Detect which cell encompasses the target text, then output its (x, y) center coordinate. 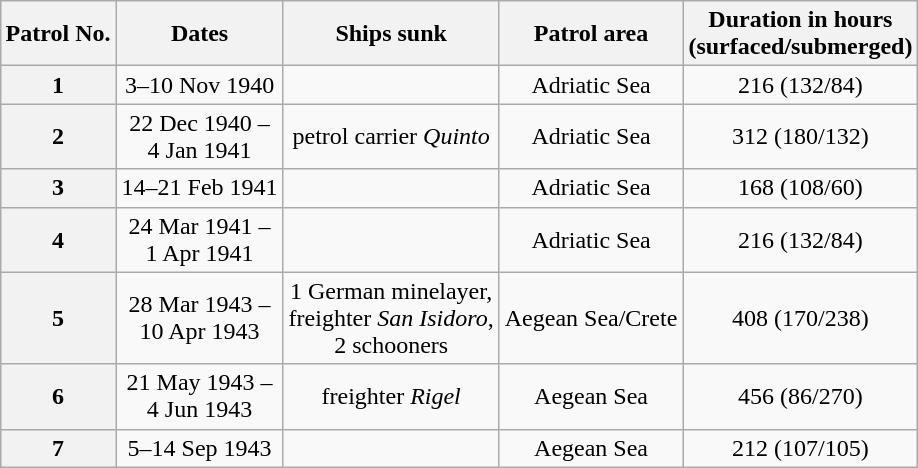
1 (58, 85)
7 (58, 448)
Patrol area (591, 34)
Dates (200, 34)
456 (86/270) (800, 396)
5 (58, 318)
Patrol No. (58, 34)
168 (108/60) (800, 188)
22 Dec 1940 –4 Jan 1941 (200, 136)
14–21 Feb 1941 (200, 188)
21 May 1943 –4 Jun 1943 (200, 396)
212 (107/105) (800, 448)
petrol carrier Quinto (391, 136)
1 German minelayer,freighter San Isidoro,2 schooners (391, 318)
408 (170/238) (800, 318)
28 Mar 1943 –10 Apr 1943 (200, 318)
312 (180/132) (800, 136)
Aegean Sea/Crete (591, 318)
2 (58, 136)
24 Mar 1941 –1 Apr 1941 (200, 240)
4 (58, 240)
Duration in hours(surfaced/submerged) (800, 34)
freighter Rigel (391, 396)
6 (58, 396)
3 (58, 188)
3–10 Nov 1940 (200, 85)
Ships sunk (391, 34)
5–14 Sep 1943 (200, 448)
